Determine the (X, Y) coordinate at the center of the cell enclosing the given text.  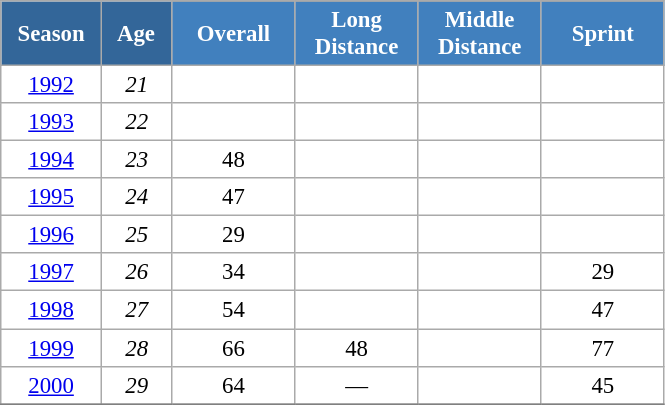
1999 (52, 348)
25 (136, 235)
1994 (52, 160)
54 (234, 310)
1993 (52, 122)
1996 (52, 235)
21 (136, 85)
22 (136, 122)
Long Distance (356, 34)
2000 (52, 385)
— (356, 385)
34 (234, 273)
27 (136, 310)
64 (234, 385)
Overall (234, 34)
1998 (52, 310)
45 (602, 385)
Middle Distance (480, 34)
1997 (52, 273)
1992 (52, 85)
Season (52, 34)
26 (136, 273)
28 (136, 348)
24 (136, 197)
66 (234, 348)
Sprint (602, 34)
Age (136, 34)
77 (602, 348)
23 (136, 160)
1995 (52, 197)
